Pinpoint the cell where the given text exists, returning its (X, Y) midpoint coordinate. 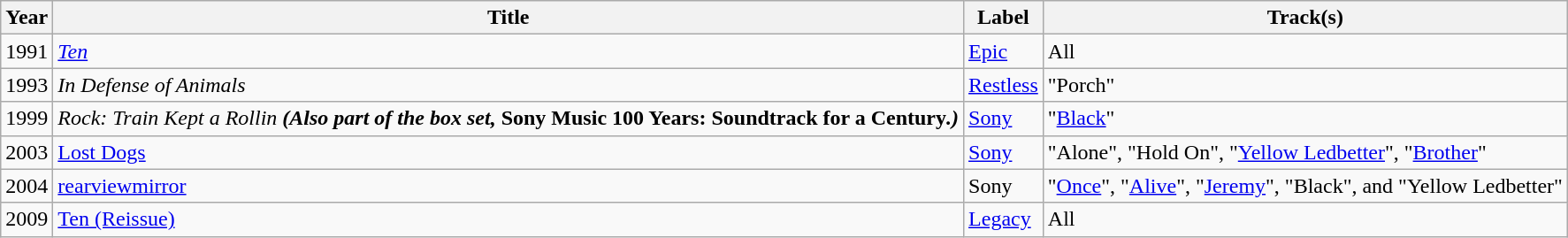
"Once", "Alive", "Jeremy", "Black", and "Yellow Ledbetter" (1305, 186)
1991 (27, 51)
2003 (27, 152)
1993 (27, 85)
rearviewmirror (509, 186)
"Alone", "Hold On", "Yellow Ledbetter", "Brother" (1305, 152)
Epic (1004, 51)
Track(s) (1305, 18)
1999 (27, 119)
Year (27, 18)
Legacy (1004, 219)
Restless (1004, 85)
Rock: Train Kept a Rollin (Also part of the box set, Sony Music 100 Years: Soundtrack for a Century.) (509, 119)
2009 (27, 219)
"Black" (1305, 119)
Label (1004, 18)
Lost Dogs (509, 152)
In Defense of Animals (509, 85)
2004 (27, 186)
Ten (Reissue) (509, 219)
Title (509, 18)
Ten (509, 51)
"Porch" (1305, 85)
